Detect which cell encompasses the target text, then output its [X, Y] center coordinate. 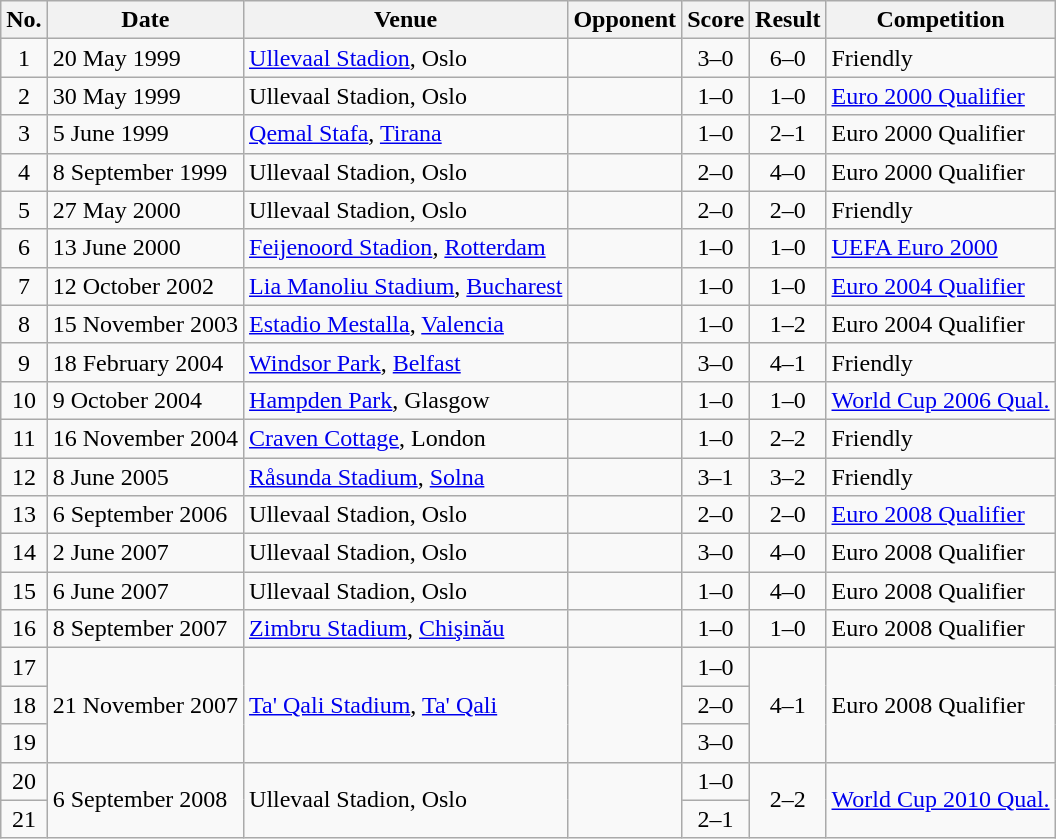
Qemal Stafa, Tirana [406, 134]
4 [24, 172]
17 [24, 667]
20 [24, 781]
5 [24, 210]
5 June 1999 [145, 134]
6 September 2008 [145, 800]
15 November 2003 [145, 324]
13 [24, 515]
21 November 2007 [145, 705]
Zimbru Stadium, Chişinău [406, 629]
6 [24, 248]
11 [24, 438]
Venue [406, 20]
9 [24, 362]
Hampden Park, Glasgow [406, 400]
Result [788, 20]
1–2 [788, 324]
14 [24, 553]
Råsunda Stadium, Solna [406, 477]
World Cup 2010 Qual. [940, 800]
Opponent [625, 20]
27 May 2000 [145, 210]
8 [24, 324]
2 [24, 96]
16 [24, 629]
6 June 2007 [145, 591]
8 June 2005 [145, 477]
Craven Cottage, London [406, 438]
13 June 2000 [145, 248]
3–2 [788, 477]
Date [145, 20]
8 September 2007 [145, 629]
1 [24, 58]
9 October 2004 [145, 400]
Score [716, 20]
10 [24, 400]
Windsor Park, Belfast [406, 362]
8 September 1999 [145, 172]
No. [24, 20]
12 October 2002 [145, 286]
18 [24, 705]
Estadio Mestalla, Valencia [406, 324]
World Cup 2006 Qual. [940, 400]
18 February 2004 [145, 362]
30 May 1999 [145, 96]
20 May 1999 [145, 58]
6 September 2006 [145, 515]
UEFA Euro 2000 [940, 248]
3–1 [716, 477]
Competition [940, 20]
Ta' Qali Stadium, Ta' Qali [406, 705]
7 [24, 286]
15 [24, 591]
12 [24, 477]
19 [24, 743]
2 June 2007 [145, 553]
16 November 2004 [145, 438]
21 [24, 819]
Feijenoord Stadion, Rotterdam [406, 248]
6–0 [788, 58]
Lia Manoliu Stadium, Bucharest [406, 286]
3 [24, 134]
